Provide the (x, y) coordinate of the cell's center where the given text is located.  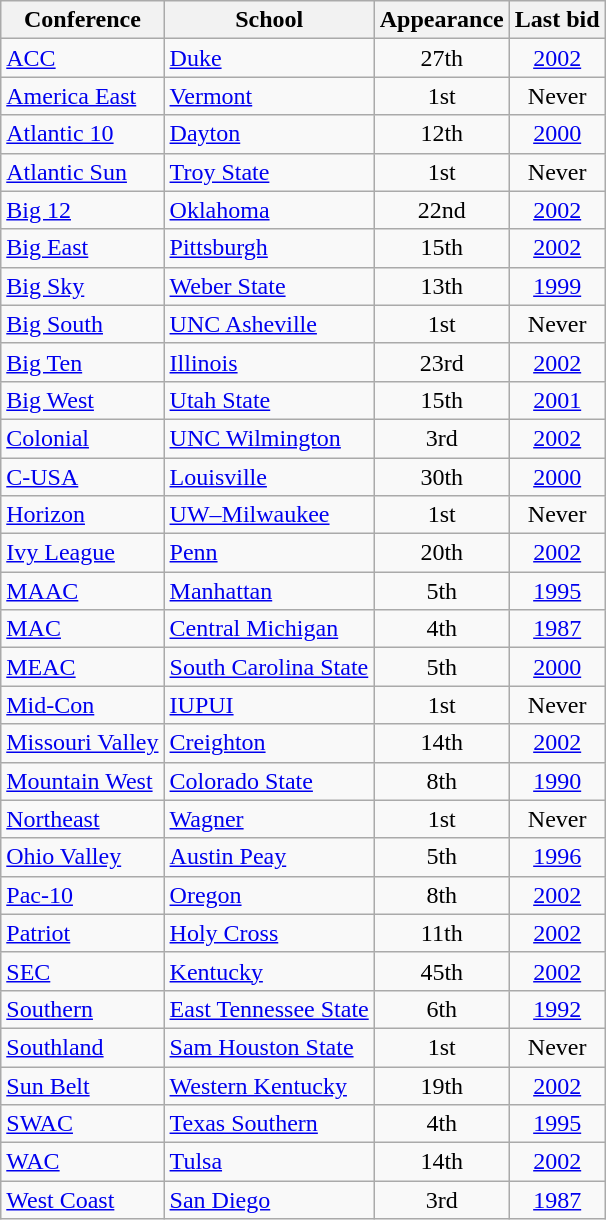
Missouri Valley (82, 743)
East Tennessee State (269, 1009)
Austin Peay (269, 857)
Atlantic Sun (82, 172)
C-USA (82, 477)
Tulsa (269, 1162)
2001 (557, 400)
Oklahoma (269, 210)
Duke (269, 58)
Colorado State (269, 781)
Oregon (269, 895)
SEC (82, 971)
MAC (82, 629)
Kentucky (269, 971)
1992 (557, 1009)
Creighton (269, 743)
Conference (82, 20)
Texas Southern (269, 1124)
Sam Houston State (269, 1047)
1996 (557, 857)
Southland (82, 1047)
Appearance (442, 20)
45th (442, 971)
1999 (557, 286)
Big West (82, 400)
WAC (82, 1162)
Southern (82, 1009)
Big South (82, 324)
Ivy League (82, 553)
SWAC (82, 1124)
20th (442, 553)
Ohio Valley (82, 857)
Sun Belt (82, 1085)
Pittsburgh (269, 248)
19th (442, 1085)
Pac-10 (82, 895)
Last bid (557, 20)
Atlantic 10 (82, 134)
UNC Wilmington (269, 438)
Illinois (269, 362)
Utah State (269, 400)
12th (442, 134)
School (269, 20)
San Diego (269, 1200)
Louisville (269, 477)
Vermont (269, 96)
Wagner (269, 819)
MEAC (82, 667)
Western Kentucky (269, 1085)
11th (442, 933)
Northeast (82, 819)
Mid-Con (82, 705)
23rd (442, 362)
22nd (442, 210)
Big Sky (82, 286)
West Coast (82, 1200)
America East (82, 96)
Patriot (82, 933)
Holy Cross (269, 933)
Big East (82, 248)
Central Michigan (269, 629)
IUPUI (269, 705)
ACC (82, 58)
MAAC (82, 591)
6th (442, 1009)
Penn (269, 553)
Troy State (269, 172)
Horizon (82, 515)
UNC Asheville (269, 324)
Colonial (82, 438)
1990 (557, 781)
Dayton (269, 134)
27th (442, 58)
Weber State (269, 286)
South Carolina State (269, 667)
UW–Milwaukee (269, 515)
13th (442, 286)
Big 12 (82, 210)
Manhattan (269, 591)
Mountain West (82, 781)
30th (442, 477)
Big Ten (82, 362)
